For the text-containing cell, return its midpoint in (X, Y) coordinate format. 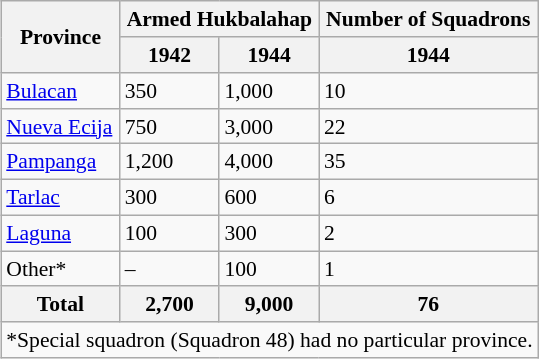
Armed Hukbalahap (220, 19)
Province (60, 36)
6 (428, 197)
Tarlac (60, 197)
2,700 (170, 304)
3,000 (269, 126)
76 (428, 304)
Bulacan (60, 91)
1,000 (269, 91)
600 (269, 197)
Laguna (60, 233)
Number of Squadrons (428, 19)
Nueva Ecija (60, 126)
Total (60, 304)
9,000 (269, 304)
2 (428, 233)
1,200 (170, 162)
10 (428, 91)
4,000 (269, 162)
22 (428, 126)
35 (428, 162)
*Special squadron (Squadron 48) had no particular province. (269, 340)
1 (428, 269)
– (170, 269)
Other* (60, 269)
350 (170, 91)
1942 (170, 55)
750 (170, 126)
Pampanga (60, 162)
